Search for the cell housing the specified text and yield its [x, y] center coordinate. 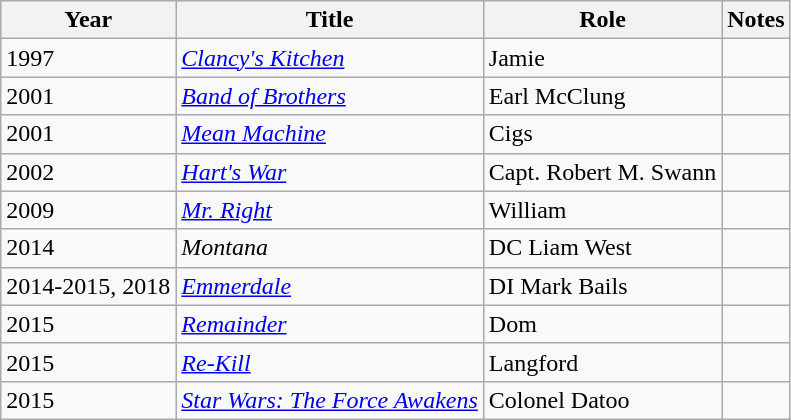
Langford [602, 362]
William [602, 210]
Band of Brothers [330, 96]
2014-2015, 2018 [88, 286]
Earl McClung [602, 96]
Star Wars: The Force Awakens [330, 400]
DI Mark Bails [602, 286]
Year [88, 20]
Notes [756, 20]
2014 [88, 248]
Role [602, 20]
Remainder [330, 324]
Title [330, 20]
Mr. Right [330, 210]
Colonel Datoo [602, 400]
Clancy's Kitchen [330, 58]
1997 [88, 58]
2009 [88, 210]
Jamie [602, 58]
Capt. Robert M. Swann [602, 172]
Montana [330, 248]
2002 [88, 172]
Dom [602, 324]
Emmerdale [330, 286]
Hart's War [330, 172]
DC Liam West [602, 248]
Re-Kill [330, 362]
Cigs [602, 134]
Mean Machine [330, 134]
